Return [x, y] of the center of cell containing provided text 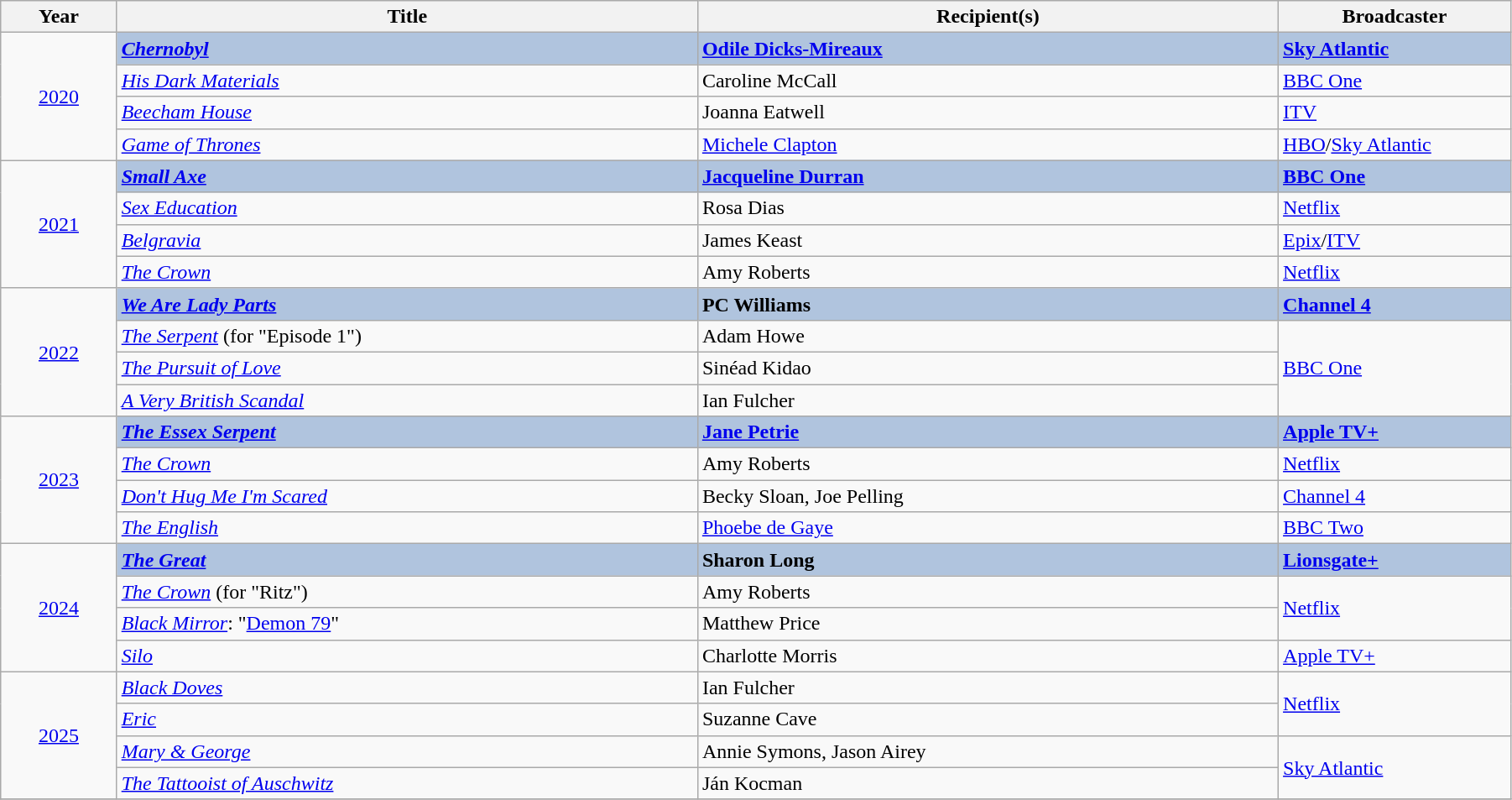
2023 [59, 480]
2024 [59, 608]
Mary & George [407, 751]
Charlotte Morris [988, 656]
The Crown (for "Ritz") [407, 592]
We Are Lady Parts [407, 304]
Becky Sloan, Joe Pelling [988, 496]
BBC Two [1395, 528]
Suzanne Cave [988, 719]
A Very British Scandal [407, 400]
PC Williams [988, 304]
Game of Thrones [407, 144]
HBO/Sky Atlantic [1395, 144]
Small Axe [407, 176]
2020 [59, 97]
Chernobyl [407, 49]
The English [407, 528]
The Serpent (for "Episode 1") [407, 336]
The Essex Serpent [407, 432]
Ján Kocman [988, 783]
Epix/ITV [1395, 240]
Black Mirror: "Demon 79" [407, 624]
Don't Hug Me I'm Scared [407, 496]
2025 [59, 735]
2021 [59, 224]
Adam Howe [988, 336]
2022 [59, 352]
Rosa Dias [988, 208]
The Great [407, 560]
Recipient(s) [988, 17]
Matthew Price [988, 624]
Beecham House [407, 112]
Sinéad Kidao [988, 368]
Joanna Eatwell [988, 112]
Jacqueline Durran [988, 176]
Odile Dicks-Mireaux [988, 49]
Silo [407, 656]
Annie Symons, Jason Airey [988, 751]
Sex Education [407, 208]
James Keast [988, 240]
Michele Clapton [988, 144]
The Pursuit of Love [407, 368]
Year [59, 17]
ITV [1395, 112]
Phoebe de Gaye [988, 528]
Lionsgate+ [1395, 560]
The Tattooist of Auschwitz [407, 783]
Belgravia [407, 240]
Eric [407, 719]
Caroline McCall [988, 81]
His Dark Materials [407, 81]
Broadcaster [1395, 17]
Title [407, 17]
Black Doves [407, 688]
Jane Petrie [988, 432]
Sharon Long [988, 560]
